Pinpoint the cell where the given text exists, returning its [X, Y] midpoint coordinate. 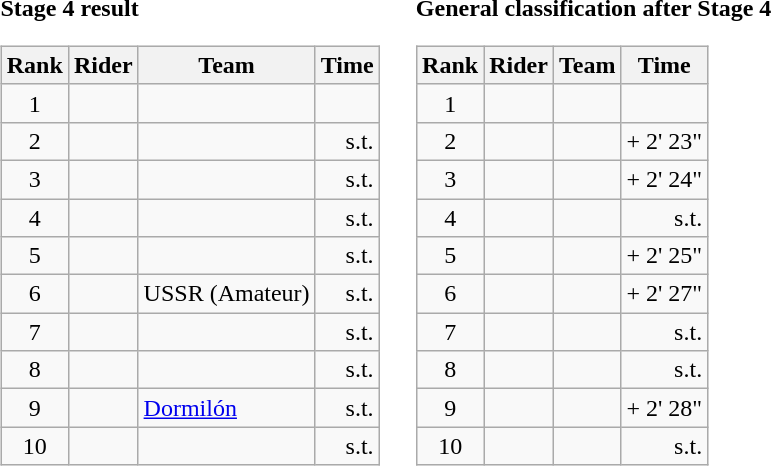
+ 2' 27" [664, 294]
Dormilón [226, 408]
+ 2' 28" [664, 408]
+ 2' 23" [664, 141]
USSR (Amateur) [226, 294]
+ 2' 25" [664, 256]
+ 2' 24" [664, 179]
